Output the [X, Y] coordinate of the center of the cell containing the given text.  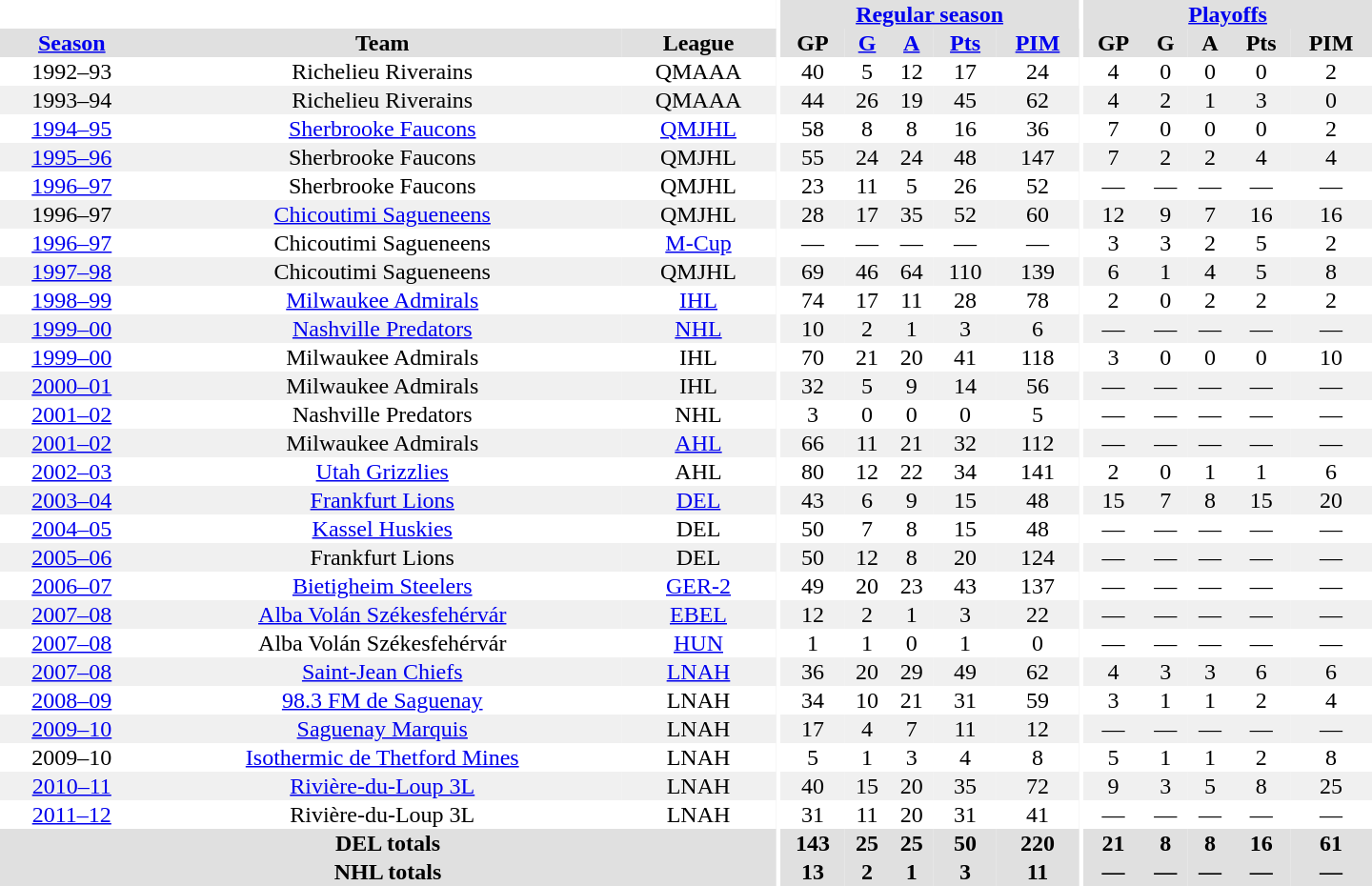
13 [812, 872]
2002–03 [72, 472]
Saguenay Marquis [383, 729]
45 [965, 100]
137 [1038, 586]
2005–06 [72, 557]
Kassel Huskies [383, 529]
DEL totals [388, 843]
HUN [698, 643]
Team [383, 43]
EBEL [698, 614]
Utah Grizzlies [383, 472]
2004–05 [72, 529]
147 [1038, 157]
14 [965, 386]
74 [812, 300]
112 [1038, 443]
66 [812, 443]
64 [911, 272]
2006–07 [72, 586]
2010–11 [72, 786]
2008–09 [72, 700]
1995–96 [72, 157]
124 [1038, 557]
139 [1038, 272]
2000–01 [72, 386]
1993–94 [72, 100]
Season [72, 43]
1992–93 [72, 71]
80 [812, 472]
46 [867, 272]
NHL totals [388, 872]
70 [812, 357]
1997–98 [72, 272]
59 [1038, 700]
1998–99 [72, 300]
78 [1038, 300]
55 [812, 157]
2011–12 [72, 815]
Playoffs [1227, 14]
98.3 FM de Saguenay [383, 700]
29 [911, 672]
69 [812, 272]
220 [1038, 843]
2003–04 [72, 500]
143 [812, 843]
1994–95 [72, 129]
118 [1038, 357]
141 [1038, 472]
Bietigheim Steelers [383, 586]
44 [812, 100]
60 [1038, 214]
19 [911, 100]
League [698, 43]
Saint-Jean Chiefs [383, 672]
Regular season [930, 14]
56 [1038, 386]
72 [1038, 786]
M-Cup [698, 243]
GER-2 [698, 586]
Isothermic de Thetford Mines [383, 757]
61 [1331, 843]
58 [812, 129]
110 [965, 272]
